Locate the cell with the specified text and output its (x, y) center coordinate. 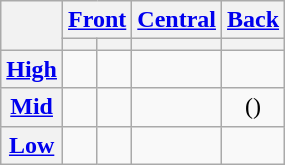
Central (177, 20)
Front (98, 20)
Mid (32, 107)
() (254, 107)
Low (32, 145)
High (32, 69)
Back (254, 20)
